Capture the cell that displays the provided text and extract its [x, y] central coordinate. 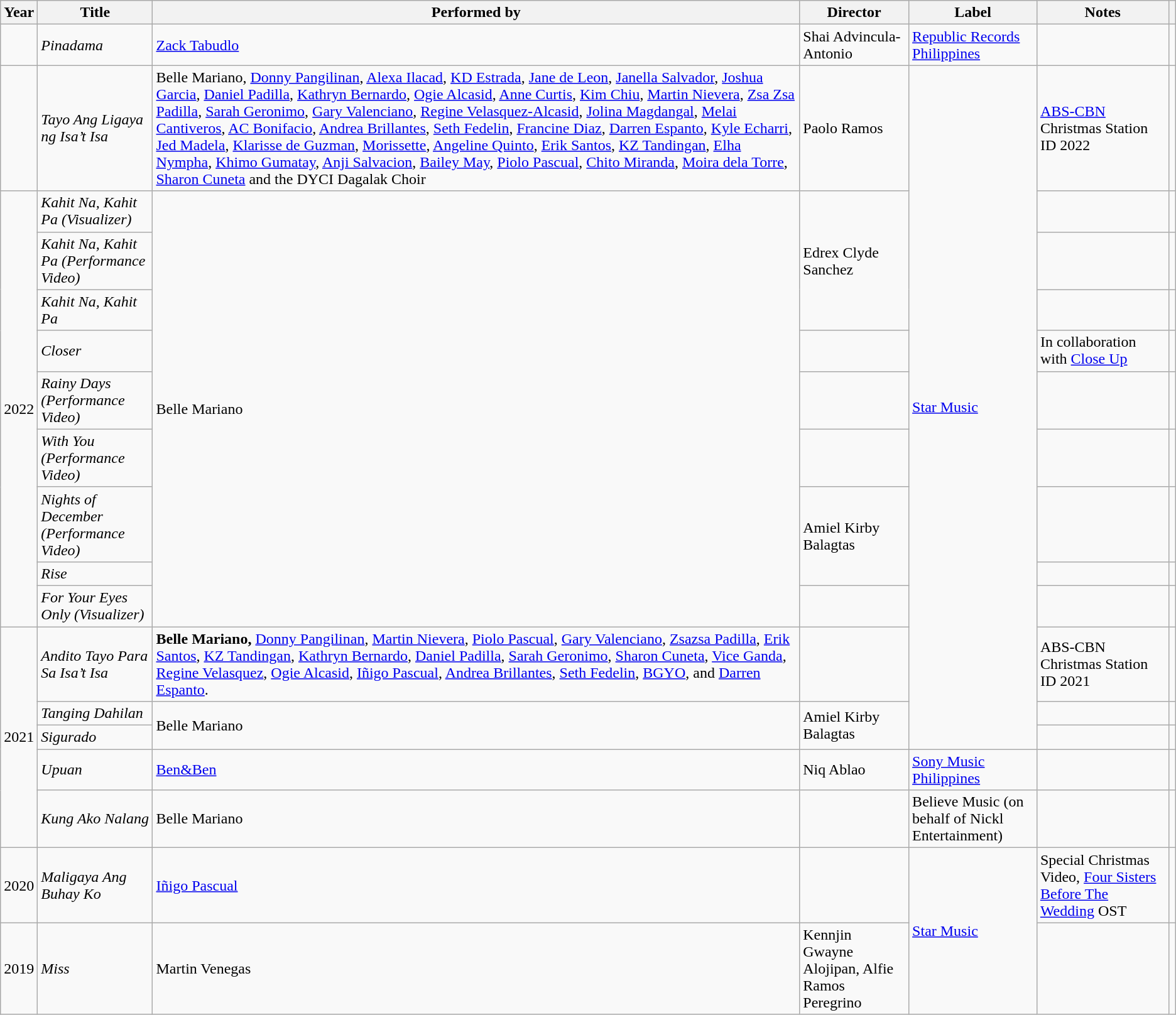
Year [19, 13]
Label [973, 13]
Martin Venegas [476, 969]
Paolo Ramos [854, 128]
Tayo Ang Ligaya ng Isa’t Isa [95, 128]
For Your Eyes Only (Visualizer) [95, 605]
Kahit Na, Kahit Pa [95, 310]
Shai Advincula-Antonio [854, 45]
ABS-CBN Christmas Station ID 2022 [1102, 128]
Kung Ako Nalang [95, 819]
Closer [95, 350]
Sony Music Philippines [973, 770]
Nights of December (Performance Video) [95, 524]
Tanging Dahilan [95, 714]
Kahit Na, Kahit Pa (Visualizer) [95, 211]
With You (Performance Video) [95, 458]
2020 [19, 886]
Kennjin Gwayne Alojipan, Alfie Ramos Peregrino [854, 969]
Notes [1102, 13]
Republic Records Philippines [973, 45]
Andito Tayo Para Sa Isa’t Isa [95, 665]
Miss [95, 969]
Sigurado [95, 737]
Maligaya Ang Buhay Ko [95, 886]
Edrex Clyde Sanchez [854, 261]
Director [854, 13]
Kahit Na, Kahit Pa (Performance Video) [95, 261]
Iñigo Pascual [476, 886]
In collaboration with Close Up [1102, 350]
Special Christmas Video, Four Sisters Before The Wedding OST [1102, 886]
Ben&Ben [476, 770]
Pinadama [95, 45]
Performed by [476, 13]
Zack Tabudlo [476, 45]
Title [95, 13]
Niq Ablao [854, 770]
Rainy Days (Performance Video) [95, 400]
2022 [19, 409]
2019 [19, 969]
2021 [19, 737]
ABS-CBN Christmas Station ID 2021 [1102, 665]
Rise [95, 573]
Upuan [95, 770]
Believe Music (on behalf of Nickl Entertainment) [973, 819]
